From the cell containing the given text, extract its center point as [x, y] coordinate. 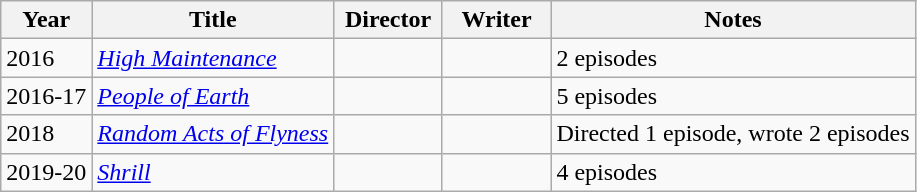
High Maintenance [213, 58]
People of Earth [213, 96]
Random Acts of Flyness [213, 134]
Director [388, 20]
5 episodes [733, 96]
4 episodes [733, 172]
2019-20 [46, 172]
2 episodes [733, 58]
Shrill [213, 172]
Notes [733, 20]
Year [46, 20]
2016 [46, 58]
2016-17 [46, 96]
Title [213, 20]
2018 [46, 134]
Directed 1 episode, wrote 2 episodes [733, 134]
Writer [496, 20]
